Scan for the cell matching the given text and deliver its [x, y] coordinate at center. 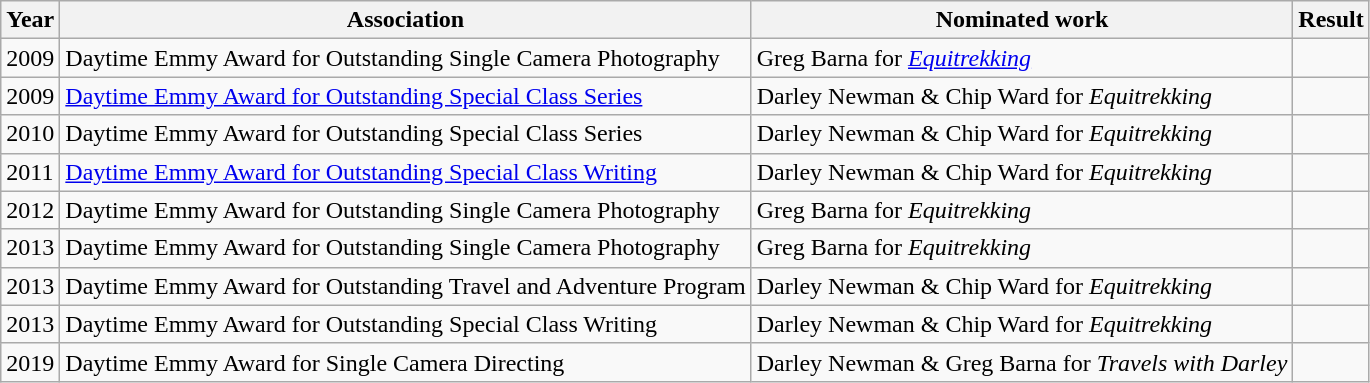
Daytime Emmy Award for Outstanding Travel and Adventure Program [406, 286]
Darley Newman & Greg Barna for Travels with Darley [1022, 362]
2011 [30, 172]
2012 [30, 210]
Nominated work [1022, 20]
2010 [30, 134]
Result [1331, 20]
Daytime Emmy Award for Single Camera Directing [406, 362]
Year [30, 20]
2019 [30, 362]
Association [406, 20]
